Find where the given text appears and provide that cell's center as (x, y) coordinate. 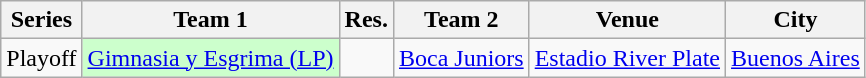
Playoff (42, 58)
Res. (366, 20)
Venue (627, 20)
Buenos Aires (796, 58)
Series (42, 20)
Team 1 (210, 20)
Boca Juniors (461, 58)
Estadio River Plate (627, 58)
City (796, 20)
Team 2 (461, 20)
Gimnasia y Esgrima (LP) (210, 58)
